Pinpoint the cell where the given text exists, returning its [x, y] midpoint coordinate. 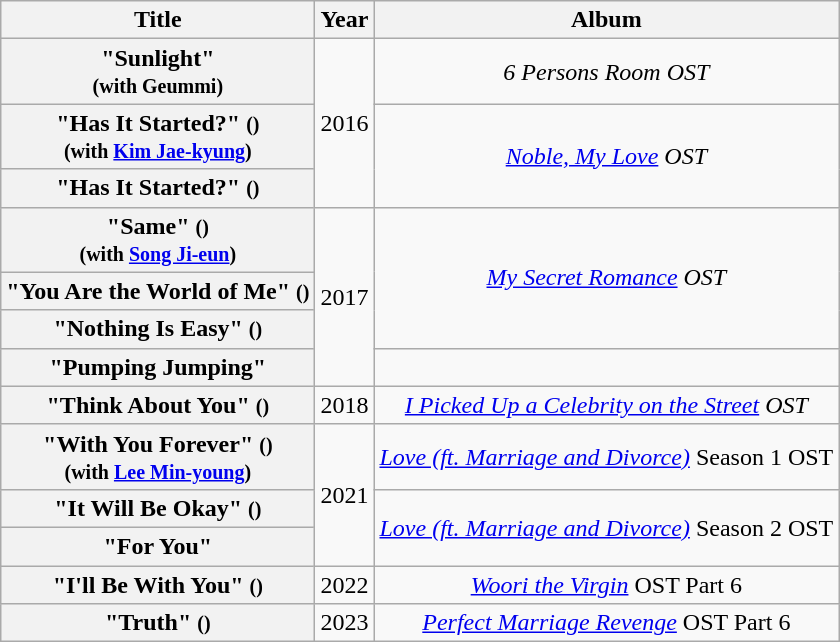
"For You" [158, 546]
Perfect Marriage Revenge OST Part 6 [606, 623]
"It Will Be Okay" () [158, 508]
"Think About You" () [158, 405]
Woori the Virgin OST Part 6 [606, 585]
2022 [344, 585]
Album [606, 20]
2021 [344, 494]
Title [158, 20]
"You Are the World of Me" () [158, 291]
"Same" () (with Song Ji-eun) [158, 240]
Love (ft. Marriage and Divorce) Season 2 OST [606, 527]
"With You Forever" ()(with Lee Min-young) [158, 456]
2017 [344, 296]
2016 [344, 123]
2018 [344, 405]
6 Persons Room OST [606, 72]
"Sunlight" (with Geummi) [158, 72]
"Truth" () [158, 623]
I Picked Up a Celebrity on the Street OST [606, 405]
"Pumping Jumping" [158, 367]
"Nothing Is Easy" () [158, 329]
2023 [344, 623]
Year [344, 20]
Love (ft. Marriage and Divorce) Season 1 OST [606, 456]
"I'll Be With You" () [158, 585]
Noble, My Love OST [606, 156]
"Has It Started?" () [158, 188]
My Secret Romance OST [606, 278]
"Has It Started?" () (with Kim Jae-kyung) [158, 136]
